Determine the (x, y) coordinate at the center of the cell enclosing the given text.  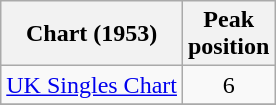
6 (228, 85)
UK Singles Chart (92, 85)
Peakposition (228, 34)
Chart (1953) (92, 34)
